Identify which cell holds the provided text, then report its (x, y) central coordinate. 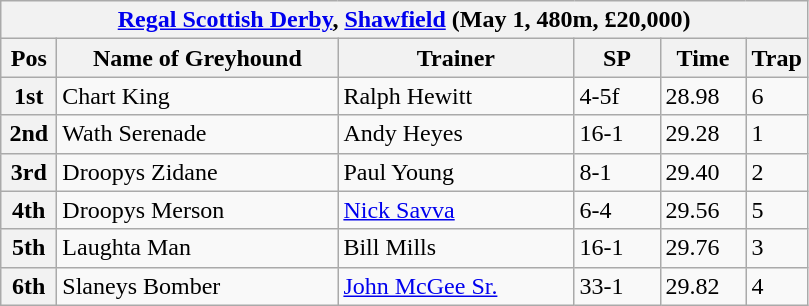
Droopys Zidane (198, 172)
Bill Mills (456, 248)
4 (776, 286)
6-4 (617, 210)
29.82 (703, 286)
5th (29, 248)
4-5f (617, 96)
Nick Savva (456, 210)
Paul Young (456, 172)
Chart King (198, 96)
Laughta Man (198, 248)
Droopys Merson (198, 210)
Andy Heyes (456, 134)
3 (776, 248)
Trap (776, 58)
2nd (29, 134)
28.98 (703, 96)
5 (776, 210)
29.28 (703, 134)
6 (776, 96)
29.56 (703, 210)
Name of Greyhound (198, 58)
Pos (29, 58)
Ralph Hewitt (456, 96)
3rd (29, 172)
SP (617, 58)
Trainer (456, 58)
Time (703, 58)
Wath Serenade (198, 134)
6th (29, 286)
29.40 (703, 172)
33-1 (617, 286)
Regal Scottish Derby, Shawfield (May 1, 480m, £20,000) (404, 20)
1 (776, 134)
Slaneys Bomber (198, 286)
29.76 (703, 248)
John McGee Sr. (456, 286)
2 (776, 172)
1st (29, 96)
4th (29, 210)
8-1 (617, 172)
